Locate the cell with the specified text and output its (X, Y) center coordinate. 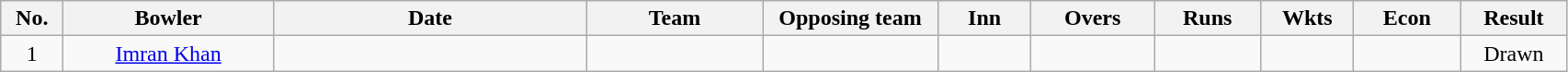
Result (1514, 18)
Econ (1407, 18)
No. (32, 18)
Runs (1208, 18)
Overs (1093, 18)
Date (430, 18)
Inn (985, 18)
Team (675, 18)
1 (32, 54)
Wkts (1307, 18)
Drawn (1514, 54)
Imran Khan (169, 54)
Bowler (169, 18)
Opposing team (851, 18)
